Capture the cell that displays the provided text and extract its [x, y] central coordinate. 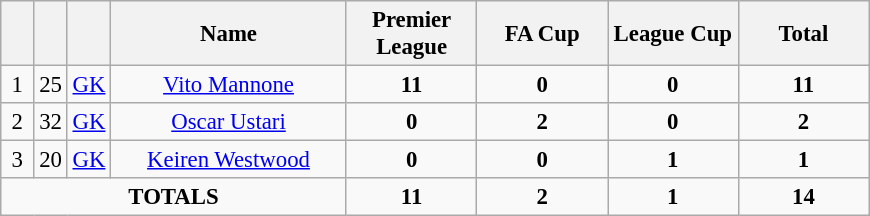
Total [804, 34]
20 [50, 160]
25 [50, 85]
TOTALS [174, 197]
14 [804, 197]
Premier League [412, 34]
Keiren Westwood [229, 160]
32 [50, 122]
FA Cup [542, 34]
League Cup [674, 34]
Oscar Ustari [229, 122]
3 [18, 160]
Name [229, 34]
Vito Mannone [229, 85]
